Output the [x, y] coordinate of the center of the cell containing the given text.  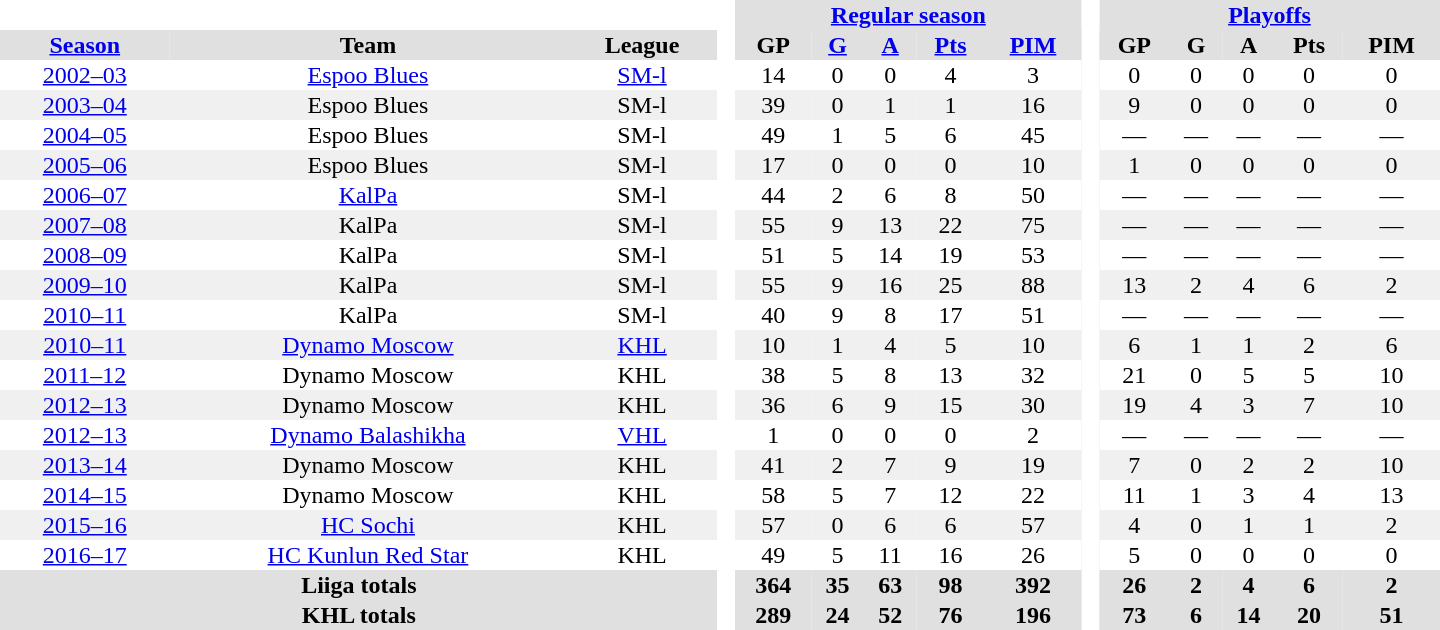
36 [773, 405]
44 [773, 195]
41 [773, 465]
Playoffs [1270, 15]
2004–05 [85, 135]
12 [950, 495]
Liiga totals [359, 585]
2005–06 [85, 165]
50 [1034, 195]
30 [1034, 405]
15 [950, 405]
2013–14 [85, 465]
392 [1034, 585]
2009–10 [85, 285]
20 [1309, 615]
2006–07 [85, 195]
Season [85, 45]
88 [1034, 285]
98 [950, 585]
45 [1034, 135]
Regular season [908, 15]
40 [773, 315]
League [642, 45]
39 [773, 105]
Dynamo Balashikha [368, 435]
53 [1034, 255]
196 [1034, 615]
2016–17 [85, 555]
2008–09 [85, 255]
289 [773, 615]
HC Sochi [368, 525]
KHL totals [359, 615]
Team [368, 45]
2003–04 [85, 105]
52 [890, 615]
63 [890, 585]
2002–03 [85, 75]
2011–12 [85, 375]
2015–16 [85, 525]
21 [1134, 375]
HC Kunlun Red Star [368, 555]
38 [773, 375]
24 [838, 615]
364 [773, 585]
VHL [642, 435]
73 [1134, 615]
35 [838, 585]
58 [773, 495]
25 [950, 285]
2014–15 [85, 495]
32 [1034, 375]
2007–08 [85, 225]
76 [950, 615]
75 [1034, 225]
